Find where the given text appears and provide that cell's center as [X, Y] coordinate. 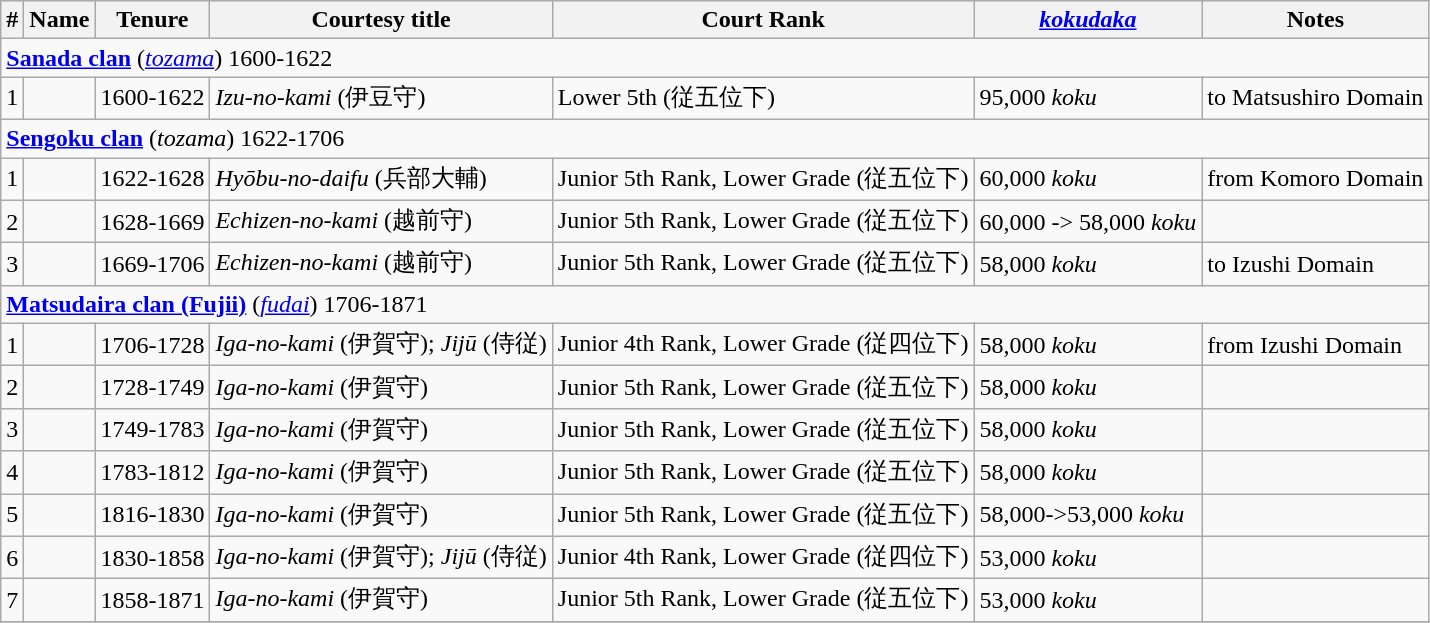
Courtesy title [381, 20]
1600-1622 [152, 98]
from Komoro Domain [1316, 180]
Tenure [152, 20]
to Matsushiro Domain [1316, 98]
1669-1706 [152, 264]
Court Rank [763, 20]
5 [12, 516]
1783-1812 [152, 472]
7 [12, 600]
from Izushi Domain [1316, 344]
95,000 koku [1088, 98]
# [12, 20]
Hyōbu-no-daifu (兵部大輔) [381, 180]
1706-1728 [152, 344]
4 [12, 472]
to Izushi Domain [1316, 264]
Sanada clan (tozama) 1600-1622 [715, 58]
60,000 -> 58,000 koku [1088, 222]
1816-1830 [152, 516]
kokudaka [1088, 20]
Lower 5th (従五位下) [763, 98]
1858-1871 [152, 600]
1628-1669 [152, 222]
1622-1628 [152, 180]
1749-1783 [152, 430]
Name [60, 20]
1830-1858 [152, 558]
60,000 koku [1088, 180]
Notes [1316, 20]
58,000->53,000 koku [1088, 516]
1728-1749 [152, 388]
6 [12, 558]
Izu-no-kami (伊豆守) [381, 98]
Sengoku clan (tozama) 1622-1706 [715, 138]
Matsudaira clan (Fujii) (fudai) 1706-1871 [715, 304]
